Output the [X, Y] coordinate of the center of the cell containing the given text.  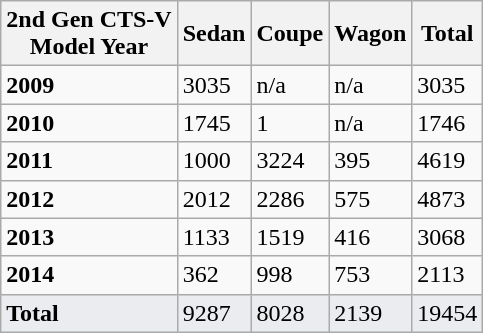
19454 [448, 313]
2286 [290, 199]
1 [290, 123]
416 [370, 237]
2013 [89, 237]
1746 [448, 123]
Wagon [370, 34]
2009 [89, 85]
575 [370, 199]
8028 [290, 313]
3068 [448, 237]
2139 [370, 313]
1000 [214, 161]
3224 [290, 161]
753 [370, 275]
1745 [214, 123]
2113 [448, 275]
1519 [290, 237]
4873 [448, 199]
2010 [89, 123]
Sedan [214, 34]
1133 [214, 237]
2014 [89, 275]
9287 [214, 313]
2nd Gen CTS-VModel Year [89, 34]
2011 [89, 161]
395 [370, 161]
362 [214, 275]
4619 [448, 161]
Coupe [290, 34]
998 [290, 275]
